Extract the (X, Y) coordinate from the center of the cell holding the provided text.  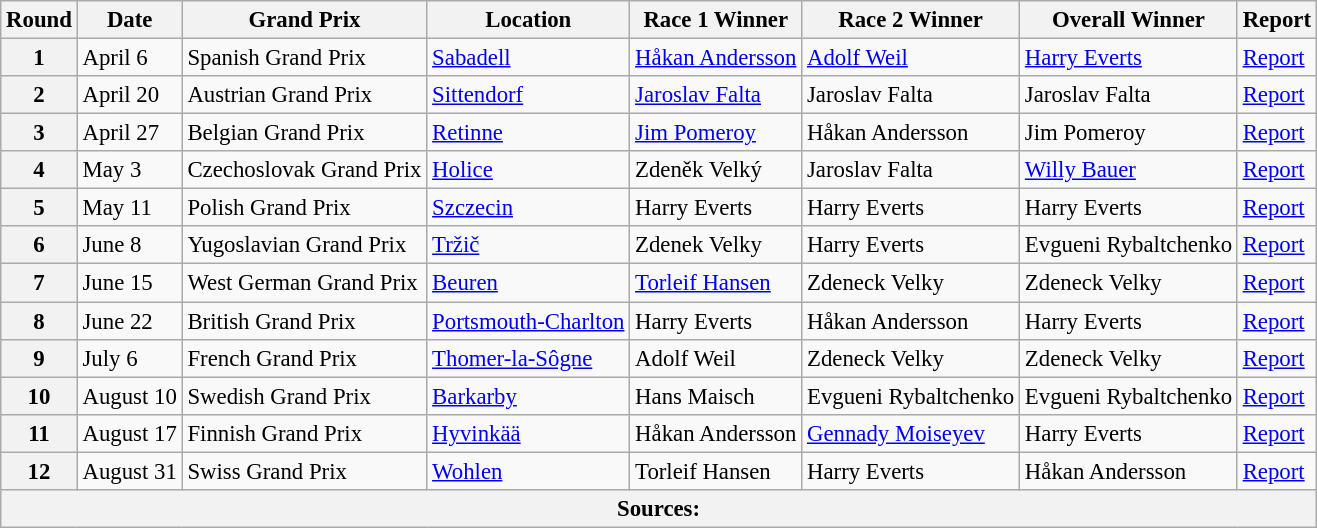
Beuren (528, 283)
3 (39, 133)
May 11 (130, 208)
9 (39, 358)
Hans Maisch (716, 396)
7 (39, 283)
Retinne (528, 133)
10 (39, 396)
May 3 (130, 170)
Spanish Grand Prix (304, 58)
Grand Prix (304, 20)
August 10 (130, 396)
Round (39, 20)
Wohlen (528, 471)
July 6 (130, 358)
Sources: (659, 509)
Race 2 Winner (911, 20)
1 (39, 58)
April 20 (130, 95)
April 6 (130, 58)
Polish Grand Prix (304, 208)
6 (39, 245)
Holice (528, 170)
Tržič (528, 245)
4 (39, 170)
Czechoslovak Grand Prix (304, 170)
April 27 (130, 133)
Finnish Grand Prix (304, 433)
11 (39, 433)
Date (130, 20)
Portsmouth-Charlton (528, 321)
June 8 (130, 245)
Thomer-la-Sôgne (528, 358)
Race 1 Winner (716, 20)
Zdenek Velky (716, 245)
June 15 (130, 283)
Barkarby (528, 396)
Gennady Moiseyev (911, 433)
5 (39, 208)
Yugoslavian Grand Prix (304, 245)
August 17 (130, 433)
Belgian Grand Prix (304, 133)
8 (39, 321)
Zdeněk Velký (716, 170)
West German Grand Prix (304, 283)
Sabadell (528, 58)
Szczecin (528, 208)
Willy Bauer (1129, 170)
Austrian Grand Prix (304, 95)
Swedish Grand Prix (304, 396)
French Grand Prix (304, 358)
Hyvinkää (528, 433)
British Grand Prix (304, 321)
Swiss Grand Prix (304, 471)
Location (528, 20)
12 (39, 471)
June 22 (130, 321)
Sittendorf (528, 95)
August 31 (130, 471)
Overall Winner (1129, 20)
2 (39, 95)
